Provide the [x, y] coordinate of the cell's center where the given text is located.  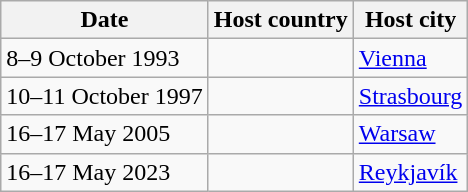
16–17 May 2005 [104, 134]
Host country [280, 20]
Date [104, 20]
Host city [410, 20]
Strasbourg [410, 96]
Vienna [410, 58]
8–9 October 1993 [104, 58]
Warsaw [410, 134]
16–17 May 2023 [104, 172]
10–11 October 1997 [104, 96]
Reykjavík [410, 172]
